From the cell containing the given text, extract its center point as (x, y) coordinate. 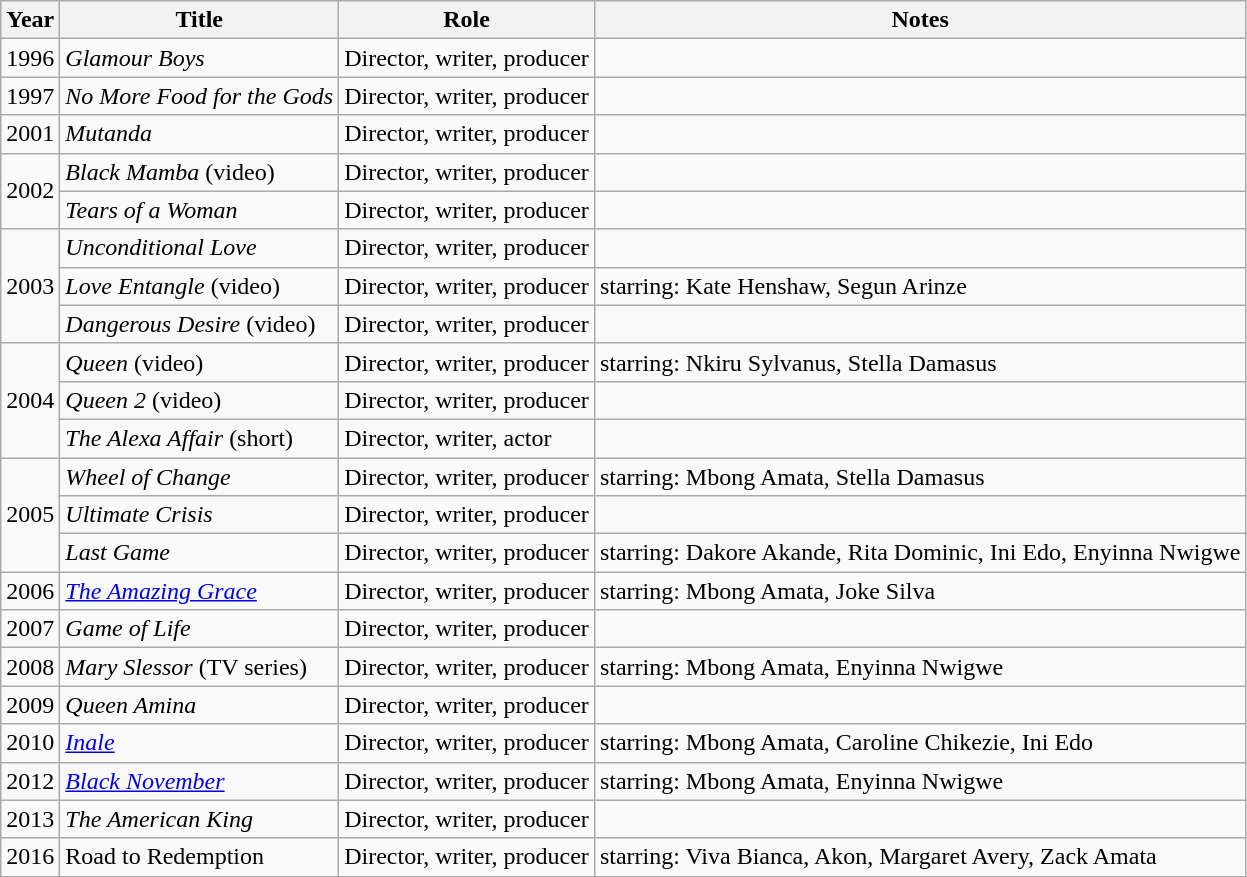
Black November (200, 781)
Game of Life (200, 629)
Mutanda (200, 134)
starring: Mbong Amata, Stella Damasus (920, 477)
Tears of a Woman (200, 210)
Last Game (200, 553)
2007 (30, 629)
Road to Redemption (200, 857)
Title (200, 20)
2004 (30, 400)
The American King (200, 819)
Black Mamba (video) (200, 172)
No More Food for the Gods (200, 96)
Queen (video) (200, 362)
2013 (30, 819)
starring: Kate Henshaw, Segun Arinze (920, 286)
2009 (30, 705)
2006 (30, 591)
Queen Amina (200, 705)
Role (467, 20)
Mary Slessor (TV series) (200, 667)
starring: Nkiru Sylvanus, Stella Damasus (920, 362)
starring: Mbong Amata, Caroline Chikezie, Ini Edo (920, 743)
Queen 2 (video) (200, 400)
The Amazing Grace (200, 591)
Director, writer, actor (467, 438)
Love Entangle (video) (200, 286)
Ultimate Crisis (200, 515)
Unconditional Love (200, 248)
2002 (30, 191)
starring: Viva Bianca, Akon, Margaret Avery, Zack Amata (920, 857)
2001 (30, 134)
2016 (30, 857)
Notes (920, 20)
1997 (30, 96)
Wheel of Change (200, 477)
Glamour Boys (200, 58)
starring: Mbong Amata, Joke Silva (920, 591)
2012 (30, 781)
2003 (30, 286)
The Alexa Affair (short) (200, 438)
Year (30, 20)
Inale (200, 743)
2010 (30, 743)
1996 (30, 58)
Dangerous Desire (video) (200, 324)
2008 (30, 667)
starring: Dakore Akande, Rita Dominic, Ini Edo, Enyinna Nwigwe (920, 553)
2005 (30, 515)
